Determine the (x, y) coordinate at the center of the cell enclosing the given text.  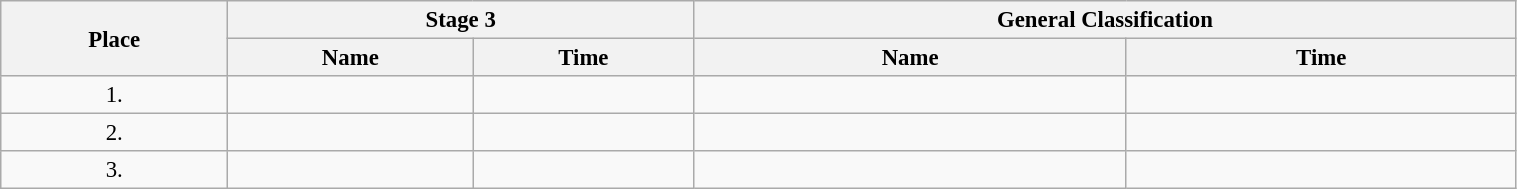
General Classification (1105, 20)
3. (114, 170)
1. (114, 95)
Stage 3 (461, 20)
Place (114, 38)
2. (114, 133)
